Locate the cell with the specified text and output its [X, Y] center coordinate. 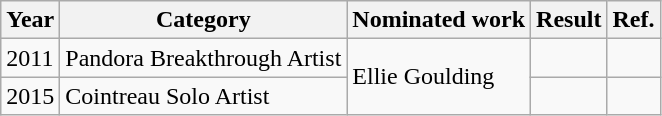
Ellie Goulding [439, 77]
2015 [30, 96]
Nominated work [439, 20]
Result [569, 20]
Year [30, 20]
Cointreau Solo Artist [204, 96]
Ref. [634, 20]
2011 [30, 58]
Pandora Breakthrough Artist [204, 58]
Category [204, 20]
